Search for the cell housing the specified text and yield its [x, y] center coordinate. 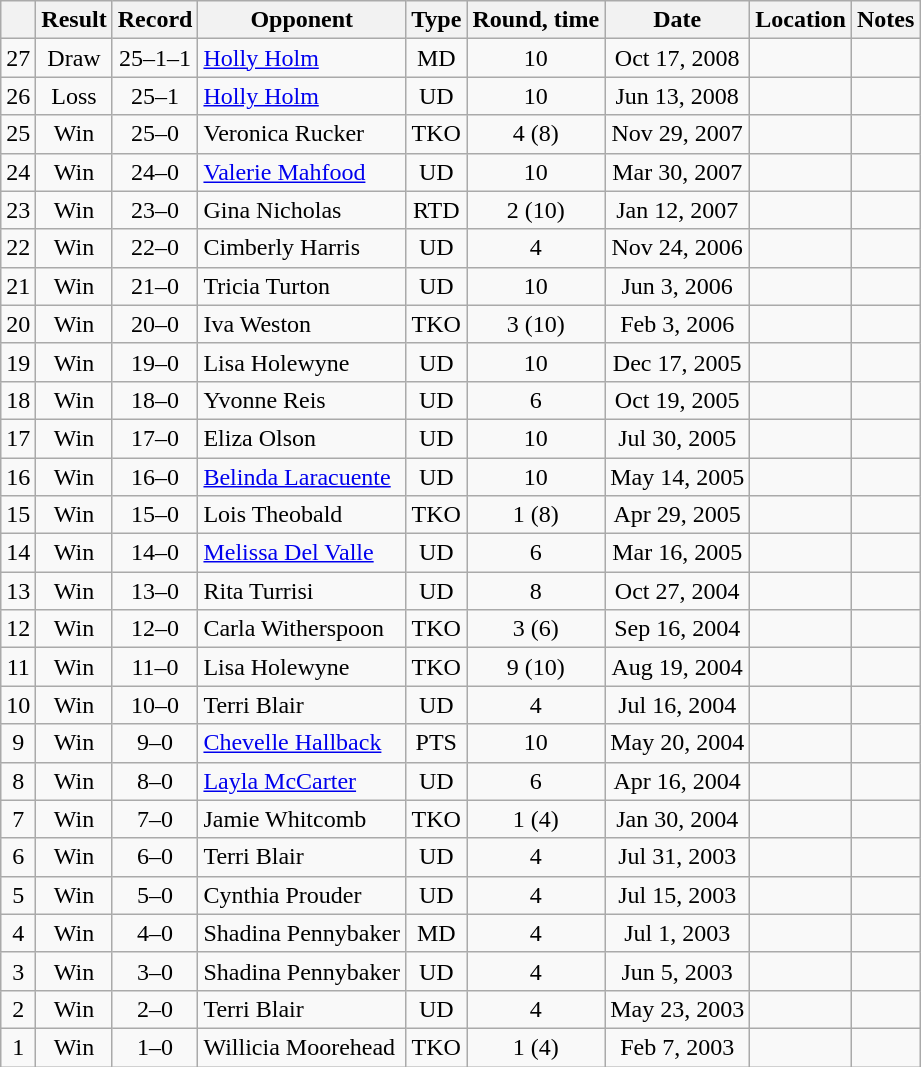
Cimberly Harris [302, 248]
16 [18, 477]
Dec 17, 2005 [678, 362]
3 (6) [536, 629]
Valerie Mahfood [302, 172]
13–0 [155, 591]
14 [18, 553]
7–0 [155, 819]
23 [18, 210]
May 23, 2003 [678, 1009]
20–0 [155, 324]
Willicia Moorehead [302, 1047]
27 [18, 58]
Eliza Olson [302, 438]
12 [18, 629]
Jul 31, 2003 [678, 857]
RTD [436, 210]
3–0 [155, 971]
Oct 19, 2005 [678, 400]
3 [18, 971]
PTS [436, 743]
Chevelle Hallback [302, 743]
Rita Turrisi [302, 591]
5–0 [155, 895]
Jul 1, 2003 [678, 933]
Melissa Del Valle [302, 553]
13 [18, 591]
21–0 [155, 286]
14–0 [155, 553]
Feb 3, 2006 [678, 324]
Jul 30, 2005 [678, 438]
May 20, 2004 [678, 743]
19 [18, 362]
25–0 [155, 134]
Lois Theobald [302, 515]
Type [436, 20]
1 (8) [536, 515]
Jul 16, 2004 [678, 705]
4 (8) [536, 134]
Veronica Rucker [302, 134]
Result [74, 20]
17 [18, 438]
25 [18, 134]
Tricia Turton [302, 286]
Notes [885, 20]
22–0 [155, 248]
3 (10) [536, 324]
4–0 [155, 933]
17–0 [155, 438]
25–1–1 [155, 58]
Layla McCarter [302, 781]
11–0 [155, 667]
Sep 16, 2004 [678, 629]
Carla Witherspoon [302, 629]
Jamie Whitcomb [302, 819]
Location [801, 20]
Iva Weston [302, 324]
21 [18, 286]
11 [18, 667]
2–0 [155, 1009]
15–0 [155, 515]
16–0 [155, 477]
26 [18, 96]
Mar 16, 2005 [678, 553]
Belinda Laracuente [302, 477]
May 14, 2005 [678, 477]
Loss [74, 96]
Mar 30, 2007 [678, 172]
19–0 [155, 362]
Nov 29, 2007 [678, 134]
12–0 [155, 629]
22 [18, 248]
Jun 3, 2006 [678, 286]
Yvonne Reis [302, 400]
15 [18, 515]
Round, time [536, 20]
Jan 30, 2004 [678, 819]
2 [18, 1009]
Oct 17, 2008 [678, 58]
Feb 7, 2003 [678, 1047]
Cynthia Prouder [302, 895]
10–0 [155, 705]
Oct 27, 2004 [678, 591]
25–1 [155, 96]
Gina Nicholas [302, 210]
9 [18, 743]
6–0 [155, 857]
Nov 24, 2006 [678, 248]
1 [18, 1047]
24 [18, 172]
1–0 [155, 1047]
Opponent [302, 20]
Apr 16, 2004 [678, 781]
Jul 15, 2003 [678, 895]
Record [155, 20]
Date [678, 20]
Apr 29, 2005 [678, 515]
Jun 5, 2003 [678, 971]
20 [18, 324]
18–0 [155, 400]
18 [18, 400]
5 [18, 895]
Draw [74, 58]
Jun 13, 2008 [678, 96]
23–0 [155, 210]
8–0 [155, 781]
2 (10) [536, 210]
Aug 19, 2004 [678, 667]
9 (10) [536, 667]
24–0 [155, 172]
7 [18, 819]
9–0 [155, 743]
Jan 12, 2007 [678, 210]
